For the text-containing cell, return its midpoint in (X, Y) coordinate format. 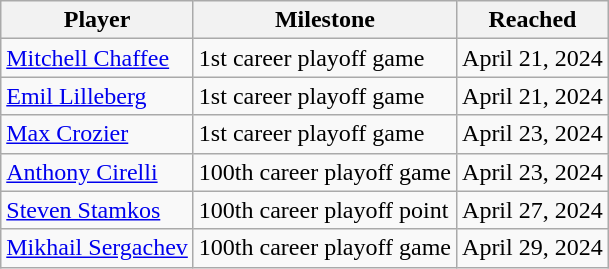
Anthony Cirelli (98, 172)
Emil Lilleberg (98, 96)
Milestone (324, 20)
Mitchell Chaffee (98, 58)
April 29, 2024 (533, 248)
Max Crozier (98, 134)
Steven Stamkos (98, 210)
100th career playoff point (324, 210)
Mikhail Sergachev (98, 248)
Reached (533, 20)
April 27, 2024 (533, 210)
Player (98, 20)
